Extract the (x, y) coordinate from the center of the cell holding the provided text.  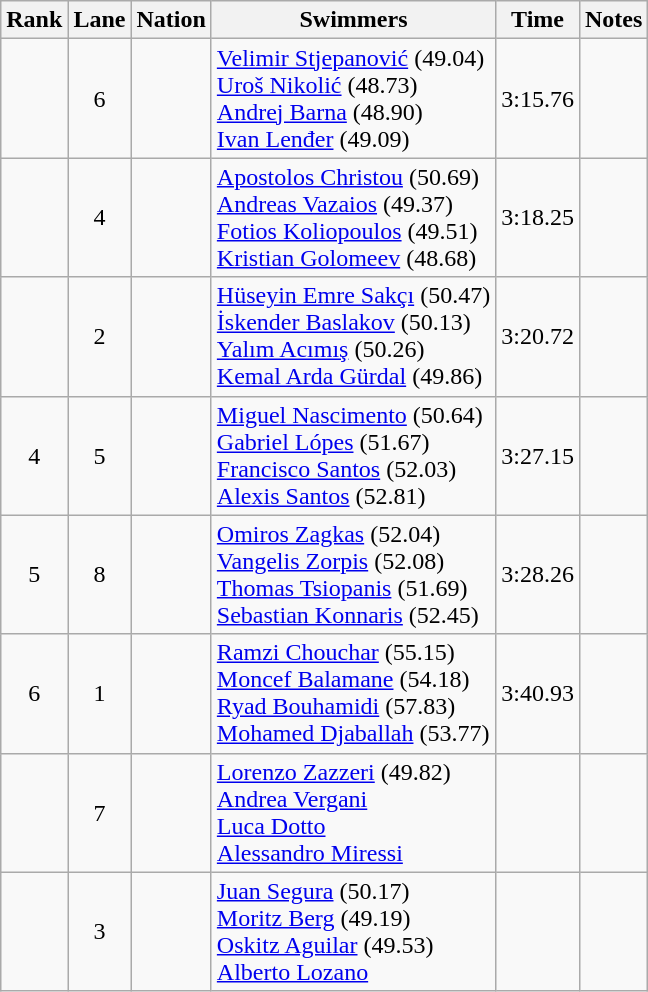
8 (100, 574)
7 (100, 812)
Juan Segura (50.17)Moritz Berg (49.19)Oskitz Aguilar (49.53)Alberto Lozano (353, 932)
Hüseyin Emre Sakçı (50.47)İskender Baslakov (50.13)Yalım Acımış (50.26)Kemal Arda Gürdal (49.86) (353, 336)
3:18.25 (538, 218)
Nation (171, 20)
3:20.72 (538, 336)
Omiros Zagkas (52.04)Vangelis Zorpis (52.08)Thomas Tsiopanis (51.69)Sebastian Konnaris (52.45) (353, 574)
Lane (100, 20)
Velimir Stjepanović (49.04)Uroš Nikolić (48.73)Andrej Barna (48.90)Ivan Lenđer (49.09) (353, 98)
Time (538, 20)
3 (100, 932)
3:28.26 (538, 574)
3:40.93 (538, 694)
Miguel Nascimento (50.64)Gabriel Lópes (51.67)Francisco Santos (52.03)Alexis Santos (52.81) (353, 456)
2 (100, 336)
3:27.15 (538, 456)
Swimmers (353, 20)
Apostolos Christou (50.69)Andreas Vazaios (49.37)Fotios Koliopoulos (49.51)Kristian Golomeev (48.68) (353, 218)
Ramzi Chouchar (55.15)Moncef Balamane (54.18)Ryad Bouhamidi (57.83)Mohamed Djaballah (53.77) (353, 694)
Notes (613, 20)
1 (100, 694)
Rank (34, 20)
Lorenzo Zazzeri (49.82)Andrea VerganiLuca DottoAlessandro Miressi (353, 812)
3:15.76 (538, 98)
